Return the (X, Y) coordinate for the center point of the cell that contains the specified text.  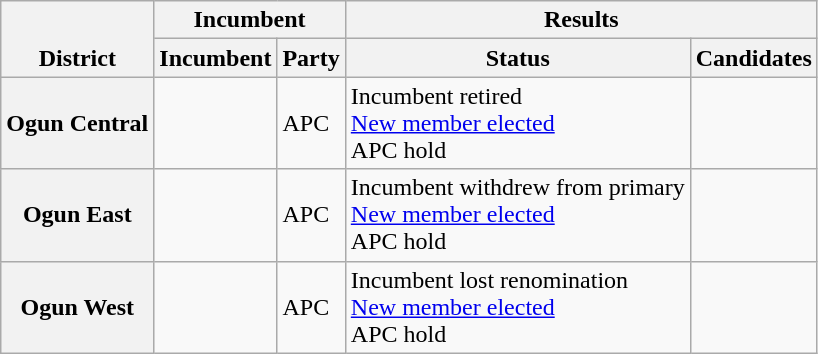
Incumbent retiredNew member electedAPC hold (518, 123)
Results (581, 20)
Ogun Central (78, 123)
Incumbent withdrew from primaryNew member electedAPC hold (518, 215)
District (78, 39)
Ogun East (78, 215)
Ogun West (78, 307)
Candidates (754, 58)
Incumbent lost renominationNew member electedAPC hold (518, 307)
Status (518, 58)
Party (311, 58)
